Determine the (x, y) coordinate at the center of the cell enclosing the given text.  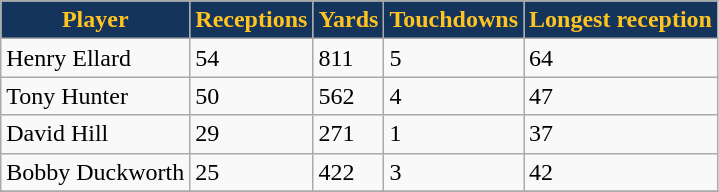
Bobby Duckworth (96, 172)
29 (252, 134)
Yards (348, 20)
David Hill (96, 134)
5 (454, 58)
Tony Hunter (96, 96)
4 (454, 96)
Longest reception (621, 20)
50 (252, 96)
Henry Ellard (96, 58)
811 (348, 58)
1 (454, 134)
47 (621, 96)
562 (348, 96)
54 (252, 58)
42 (621, 172)
64 (621, 58)
3 (454, 172)
Player (96, 20)
Receptions (252, 20)
422 (348, 172)
37 (621, 134)
271 (348, 134)
25 (252, 172)
Touchdowns (454, 20)
